Extract the (x, y) coordinate from the center of the cell holding the provided text.  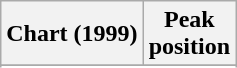
Chart (1999) (72, 34)
Peakposition (189, 34)
